Search for the cell housing the specified text and yield its (X, Y) center coordinate. 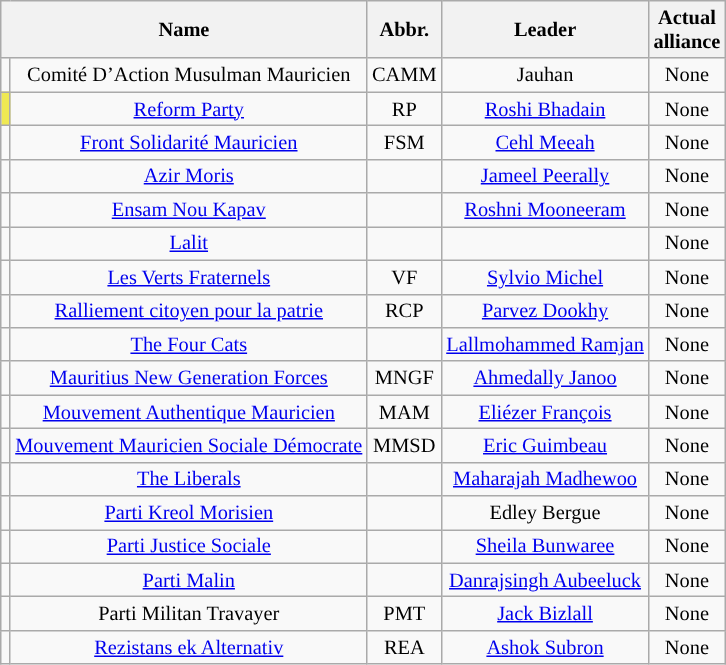
Actualalliance (687, 29)
VF (404, 277)
Parti Kreol Morisien (188, 513)
Roshni Mooneeram (544, 210)
RCP (404, 311)
MNGF (404, 378)
Roshi Bhadain (544, 109)
REA (404, 647)
Les Verts Fraternels (188, 277)
Abbr. (404, 29)
Ahmedally Janoo (544, 378)
Lallmohammed Ramjan (544, 344)
Parvez Dookhy (544, 311)
Edley Bergue (544, 513)
Mauritius New Generation Forces (188, 378)
Parti Militan Travayer (188, 613)
Danrajsingh Aubeeluck (544, 580)
Sheila Bunwaree (544, 546)
Jauhan (544, 75)
Mouvement Authentique Mauricien (188, 412)
The Liberals (188, 479)
Leader (544, 29)
Parti Justice Sociale (188, 546)
Ashok Subron (544, 647)
Azir Moris (188, 176)
CAMM (404, 75)
RP (404, 109)
Jack Bizlall (544, 613)
Reform Party (188, 109)
Maharajah Madhewoo (544, 479)
Jameel Peerally (544, 176)
Lalit (188, 243)
PMT (404, 613)
Front Solidarité Mauricien (188, 142)
Eliézer François (544, 412)
Eric Guimbeau (544, 445)
Name (184, 29)
Mouvement Mauricien Sociale Démocrate (188, 445)
Comité D’Action Musulman Mauricien (188, 75)
Sylvio Michel (544, 277)
MMSD (404, 445)
The Four Cats (188, 344)
MAM (404, 412)
Rezistans ek Alternativ (188, 647)
Cehl Meeah (544, 142)
Ralliement citoyen pour la patrie (188, 311)
FSM (404, 142)
Parti Malin (188, 580)
Ensam Nou Kapav (188, 210)
